Pinpoint the cell where the given text exists, returning its (x, y) midpoint coordinate. 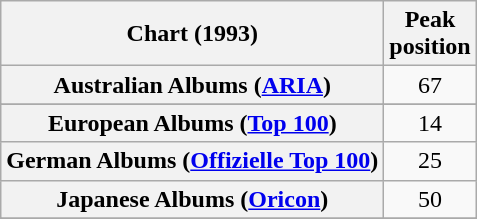
14 (430, 123)
Australian Albums (ARIA) (192, 85)
German Albums (Offizielle Top 100) (192, 161)
European Albums (Top 100) (192, 123)
Chart (1993) (192, 34)
67 (430, 85)
50 (430, 199)
Peakposition (430, 34)
Japanese Albums (Oricon) (192, 199)
25 (430, 161)
